Determine the (x, y) coordinate at the center of the cell enclosing the given text.  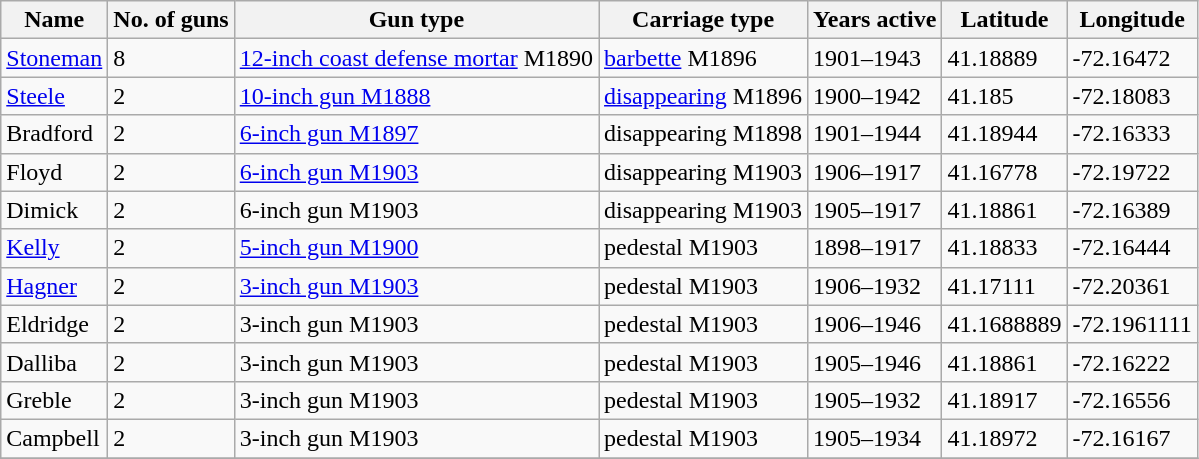
-72.16556 (1132, 400)
1905–1917 (875, 210)
Campbell (54, 438)
Kelly (54, 248)
-72.16472 (1132, 58)
-72.20361 (1132, 286)
Longitude (1132, 20)
1906–1946 (875, 324)
41.16778 (1004, 172)
Stoneman (54, 58)
Carriage type (704, 20)
Floyd (54, 172)
41.1688889 (1004, 324)
disappearing M1898 (704, 134)
Gun type (416, 20)
Name (54, 20)
Latitude (1004, 20)
-72.16222 (1132, 362)
Bradford (54, 134)
10-inch gun M1888 (416, 96)
41.18944 (1004, 134)
Eldridge (54, 324)
41.18833 (1004, 248)
1901–1943 (875, 58)
41.18889 (1004, 58)
-72.18083 (1132, 96)
12-inch coast defense mortar M1890 (416, 58)
-72.16389 (1132, 210)
6-inch gun M1897 (416, 134)
1898–1917 (875, 248)
8 (171, 58)
1906–1932 (875, 286)
1905–1946 (875, 362)
barbette M1896 (704, 58)
Years active (875, 20)
-72.16333 (1132, 134)
Dalliba (54, 362)
No. of guns (171, 20)
41.17111 (1004, 286)
41.18917 (1004, 400)
Dimick (54, 210)
-72.16444 (1132, 248)
41.185 (1004, 96)
1905–1932 (875, 400)
Greble (54, 400)
Hagner (54, 286)
-72.16167 (1132, 438)
5-inch gun M1900 (416, 248)
1905–1934 (875, 438)
1901–1944 (875, 134)
1906–1917 (875, 172)
-72.19722 (1132, 172)
1900–1942 (875, 96)
Steele (54, 96)
41.18972 (1004, 438)
disappearing M1896 (704, 96)
-72.1961111 (1132, 324)
